Find where the given text appears and provide that cell's center as (X, Y) coordinate. 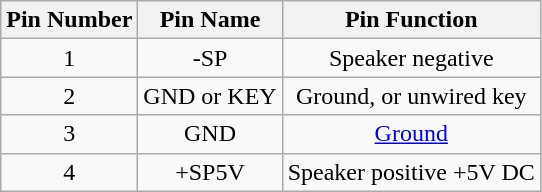
Pin Name (210, 20)
Ground, or unwired key (411, 96)
4 (70, 172)
Pin Function (411, 20)
Speaker positive +5V DC (411, 172)
3 (70, 134)
2 (70, 96)
Speaker negative (411, 58)
1 (70, 58)
Ground (411, 134)
GND (210, 134)
Pin Number (70, 20)
GND or KEY (210, 96)
+SP5V (210, 172)
-SP (210, 58)
